Provide the [x, y] coordinate of the cell's center where the given text is located.  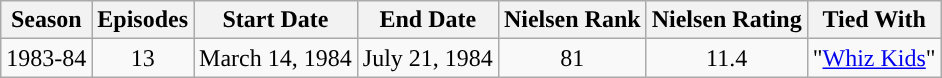
"Whiz Kids" [874, 58]
13 [143, 58]
Episodes [143, 20]
1983-84 [46, 58]
Season [46, 20]
March 14, 1984 [276, 58]
July 21, 1984 [428, 58]
End Date [428, 20]
Tied With [874, 20]
Start Date [276, 20]
Nielsen Rank [572, 20]
81 [572, 58]
11.4 [726, 58]
Nielsen Rating [726, 20]
